Determine the (x, y) coordinate at the center of the cell enclosing the given text.  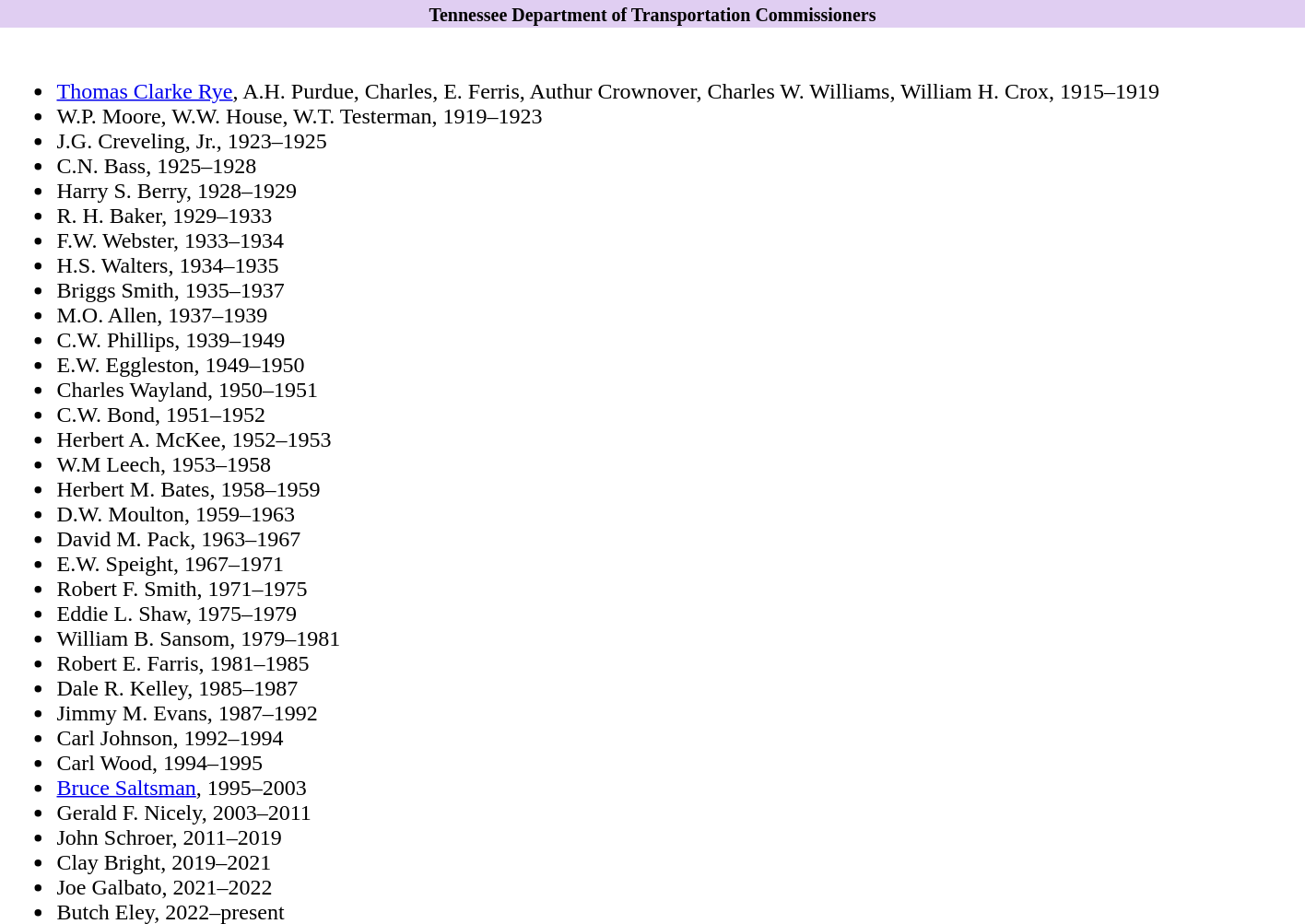
Tennessee Department of Transportation Commissioners (652, 14)
